Search for the cell housing the specified text and yield its (X, Y) center coordinate. 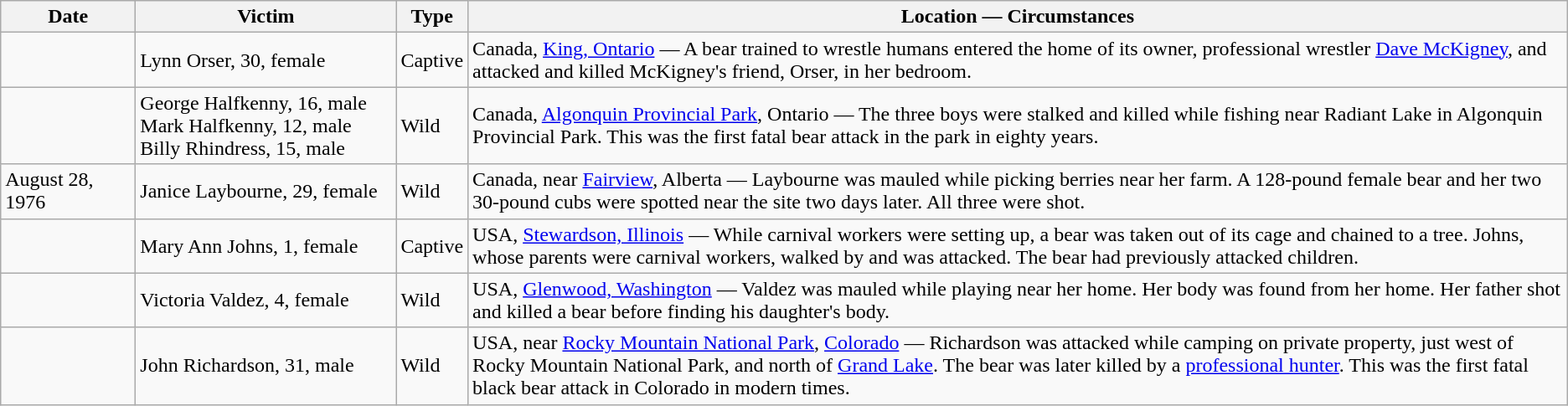
Mary Ann Johns, 1, female (266, 246)
Lynn Orser, 30, female (266, 60)
John Richardson, 31, male (266, 366)
Janice Laybourne, 29, female (266, 191)
August 28, 1976 (69, 191)
Type (432, 17)
Location — Circumstances (1019, 17)
George Halfkenny, 16, male Mark Halfkenny, 12, male Billy Rhindress, 15, male (266, 126)
Victoria Valdez, 4, female (266, 300)
Victim (266, 17)
Date (69, 17)
